From the cell containing the given text, extract its center point as [x, y] coordinate. 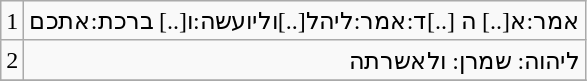
אמר:א[..] ה [..]ד:אמר:ליהל[..]וליועשה:ו[..] ברכת:אתכם [304, 21]
2 [12, 60]
1 [12, 21]
ליהוה: שמרן: ולאשרתה [304, 60]
